For the text-containing cell, return its midpoint in (X, Y) coordinate format. 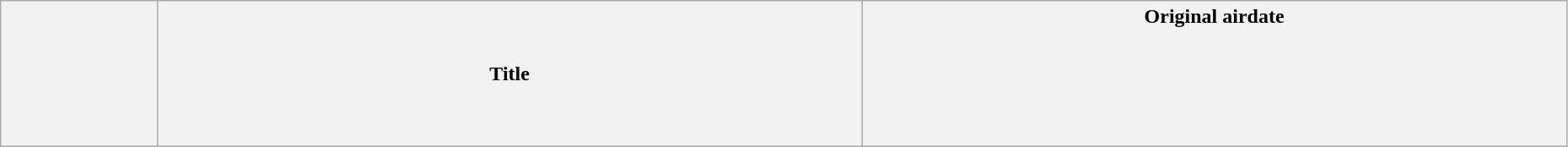
Original airdate (1215, 74)
Title (509, 74)
